Capture the cell that displays the provided text and extract its (x, y) central coordinate. 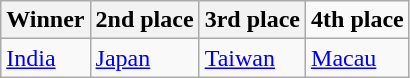
Winner (46, 20)
4th place (358, 20)
India (46, 58)
3rd place (252, 20)
Macau (358, 58)
Taiwan (252, 58)
Japan (144, 58)
2nd place (144, 20)
